Scan for the cell matching the given text and deliver its [X, Y] coordinate at center. 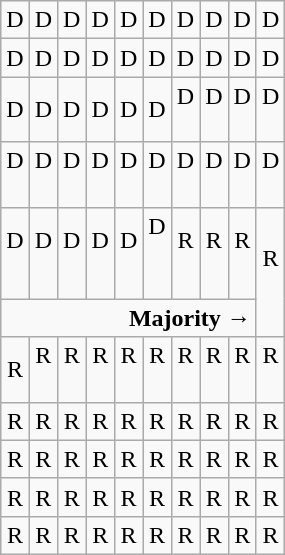
Majority → [129, 318]
